For the text-containing cell, return its midpoint in [X, Y] coordinate format. 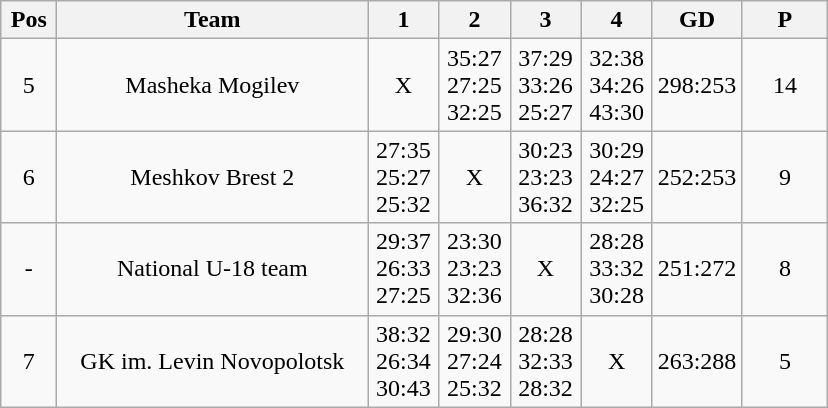
252:253 [697, 177]
- [29, 269]
P [785, 20]
251:272 [697, 269]
30:2924:2732:25 [616, 177]
32:3834:2643:30 [616, 85]
29:3027:2425:32 [474, 361]
23:3023:2332:36 [474, 269]
Team [212, 20]
7 [29, 361]
Masheka Mogilev [212, 85]
263:288 [697, 361]
9 [785, 177]
28:2833:3230:28 [616, 269]
37:2933:2625:27 [546, 85]
GD [697, 20]
29:3726:3327:25 [404, 269]
2 [474, 20]
6 [29, 177]
35:2727:2532:25 [474, 85]
27:3525:2725:32 [404, 177]
38:3226:3430:43 [404, 361]
4 [616, 20]
3 [546, 20]
Meshkov Brest 2 [212, 177]
GK im. Levin Novopolotsk [212, 361]
14 [785, 85]
28:2832:3328:32 [546, 361]
1 [404, 20]
30:2323:2336:32 [546, 177]
298:253 [697, 85]
Pos [29, 20]
National U-18 team [212, 269]
8 [785, 269]
